Determine the [X, Y] coordinate at the center of the cell enclosing the given text.  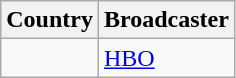
Broadcaster [166, 20]
HBO [166, 58]
Country [50, 20]
